Determine the (x, y) coordinate at the center of the cell enclosing the given text.  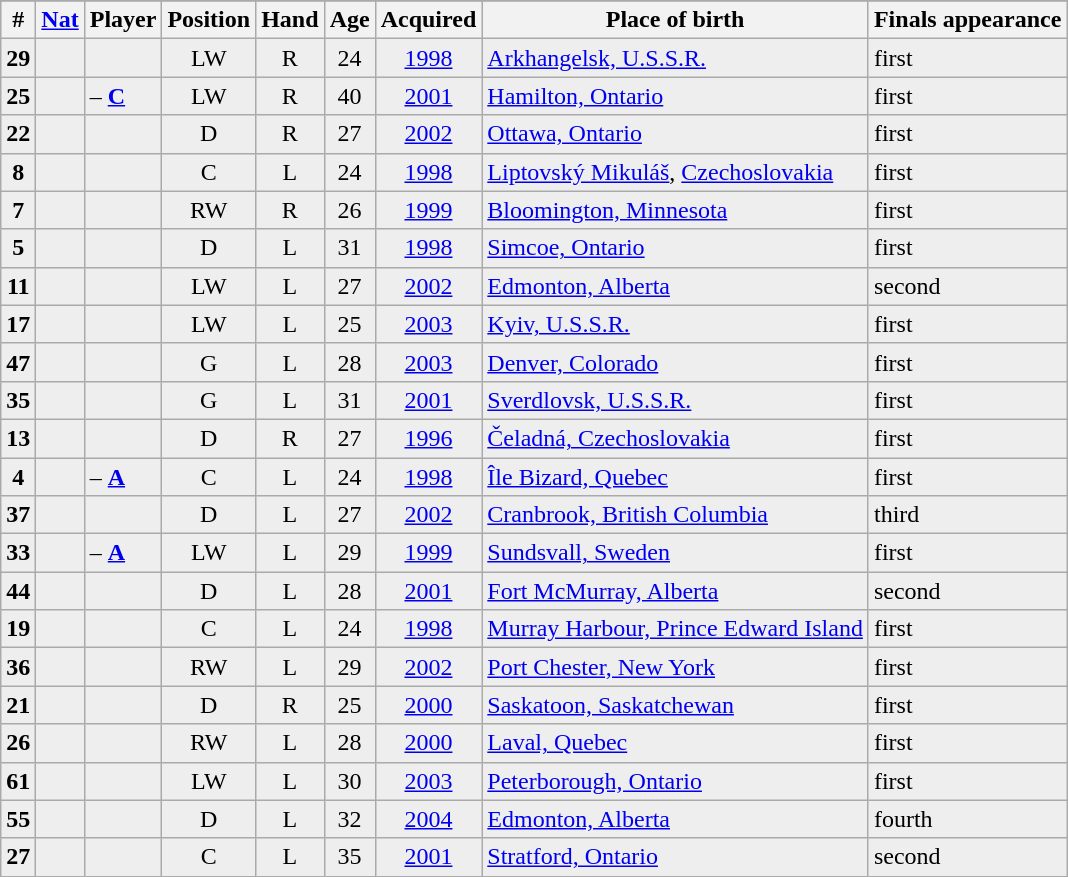
40 (350, 96)
5 (18, 248)
37 (18, 515)
32 (350, 819)
Arkhangelsk, U.S.S.R. (676, 58)
Île Bizard, Quebec (676, 477)
Finals appearance (967, 20)
44 (18, 591)
– C (123, 96)
Sundsvall, Sweden (676, 553)
Cranbrook, British Columbia (676, 515)
Denver, Colorado (676, 362)
61 (18, 781)
2004 (428, 819)
Liptovský Mikuláš, Czechoslovakia (676, 172)
fourth (967, 819)
17 (18, 324)
Age (350, 20)
30 (350, 781)
47 (18, 362)
Fort McMurray, Alberta (676, 591)
7 (18, 210)
Laval, Quebec (676, 743)
third (967, 515)
Acquired (428, 20)
Player (123, 20)
Simcoe, Ontario (676, 248)
Place of birth (676, 20)
Saskatoon, Saskatchewan (676, 705)
36 (18, 667)
Ottawa, Ontario (676, 134)
Čeladná, Czechoslovakia (676, 438)
Position (209, 20)
Murray Harbour, Prince Edward Island (676, 629)
8 (18, 172)
Sverdlovsk, U.S.S.R. (676, 400)
Bloomington, Minnesota (676, 210)
Stratford, Ontario (676, 857)
Peterborough, Ontario (676, 781)
11 (18, 286)
Port Chester, New York (676, 667)
55 (18, 819)
Nat (60, 20)
1996 (428, 438)
Hand (290, 20)
13 (18, 438)
21 (18, 705)
19 (18, 629)
# (18, 20)
4 (18, 477)
Kyiv, U.S.S.R. (676, 324)
33 (18, 553)
22 (18, 134)
Hamilton, Ontario (676, 96)
